From the cell containing the given text, extract its center point as [x, y] coordinate. 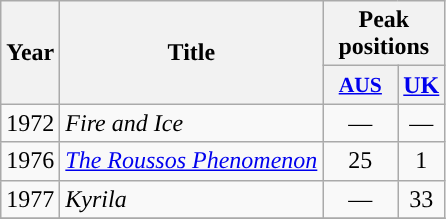
1977 [30, 199]
Year [30, 52]
AUS [360, 85]
Kyrila [192, 199]
1 [422, 161]
1976 [30, 161]
UK [422, 85]
The Roussos Phenomenon [192, 161]
33 [422, 199]
Peak positions [384, 34]
Fire and Ice [192, 123]
1972 [30, 123]
Title [192, 52]
25 [360, 161]
